Return the [x, y] coordinate for the center point of the cell that contains the specified text.  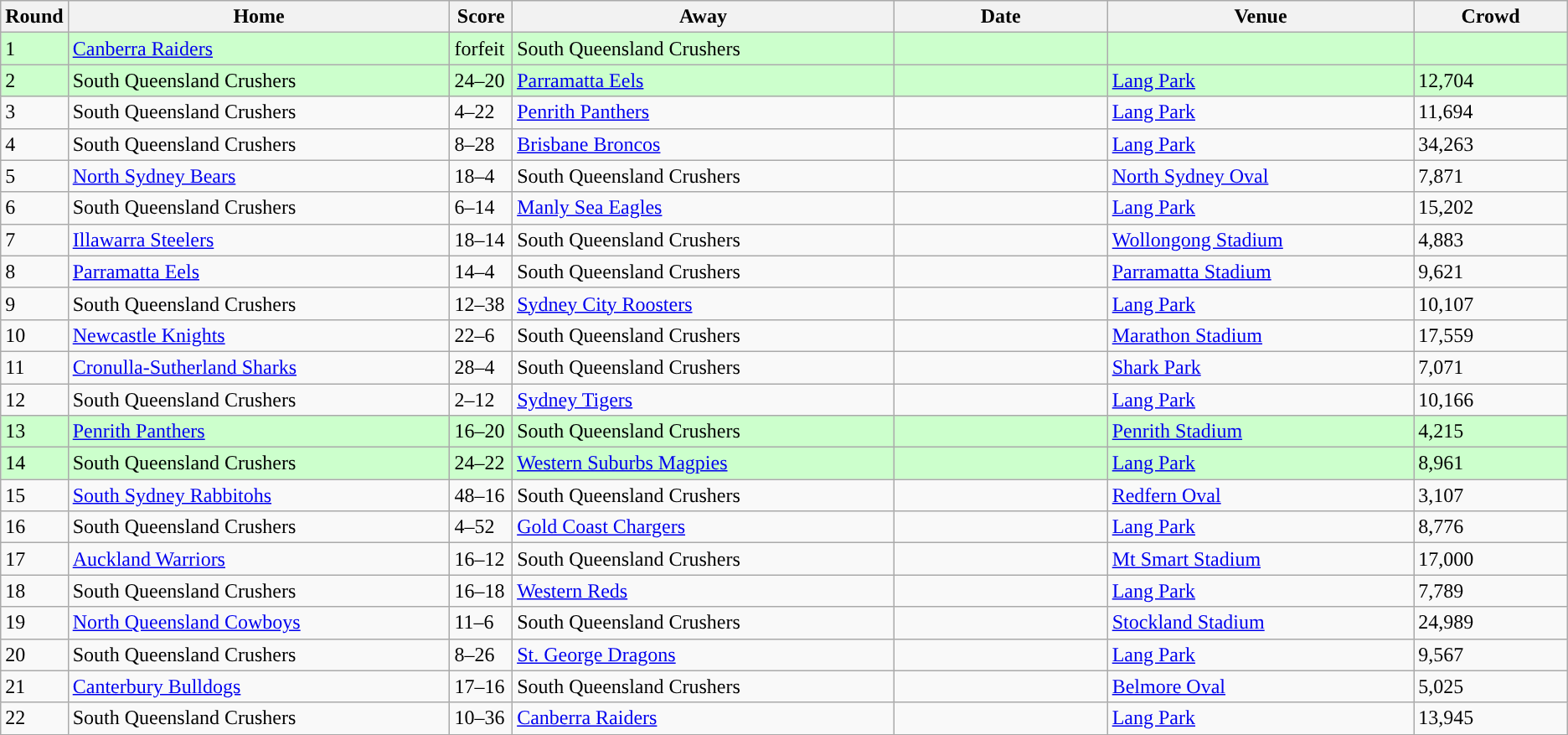
Shark Park [1261, 367]
Stockland Stadium [1261, 623]
16–20 [481, 432]
4 [34, 144]
18 [34, 591]
forfeit [481, 49]
2–12 [481, 400]
11–6 [481, 623]
14 [34, 463]
10–36 [481, 718]
Venue [1261, 17]
Parramatta Stadium [1261, 272]
17–16 [481, 686]
16–12 [481, 559]
48–16 [481, 495]
18–4 [481, 176]
8,776 [1491, 527]
North Sydney Oval [1261, 176]
1 [34, 49]
8,961 [1491, 463]
12,704 [1491, 80]
16 [34, 527]
Score [481, 17]
8–26 [481, 655]
Marathon Stadium [1261, 335]
15,202 [1491, 208]
24–20 [481, 80]
St. George Dragons [704, 655]
Away [704, 17]
Manly Sea Eagles [704, 208]
9,567 [1491, 655]
8–28 [481, 144]
7 [34, 240]
21 [34, 686]
5 [34, 176]
Illawarra Steelers [259, 240]
2 [34, 80]
14–4 [481, 272]
Date [1000, 17]
Crowd [1491, 17]
15 [34, 495]
17,000 [1491, 559]
4,215 [1491, 432]
Redfern Oval [1261, 495]
17,559 [1491, 335]
6–14 [481, 208]
4–52 [481, 527]
3,107 [1491, 495]
22 [34, 718]
Sydney City Roosters [704, 303]
20 [34, 655]
7,789 [1491, 591]
9 [34, 303]
Wollongong Stadium [1261, 240]
34,263 [1491, 144]
17 [34, 559]
24,989 [1491, 623]
8 [34, 272]
Newcastle Knights [259, 335]
24–22 [481, 463]
Sydney Tigers [704, 400]
5,025 [1491, 686]
South Sydney Rabbitohs [259, 495]
North Sydney Bears [259, 176]
Canterbury Bulldogs [259, 686]
6 [34, 208]
Mt Smart Stadium [1261, 559]
Brisbane Broncos [704, 144]
Home [259, 17]
Belmore Oval [1261, 686]
12–38 [481, 303]
4–22 [481, 112]
3 [34, 112]
12 [34, 400]
North Queensland Cowboys [259, 623]
13,945 [1491, 718]
10,166 [1491, 400]
16–18 [481, 591]
Cronulla-Sutherland Sharks [259, 367]
Gold Coast Chargers [704, 527]
7,871 [1491, 176]
28–4 [481, 367]
Penrith Stadium [1261, 432]
Western Suburbs Magpies [704, 463]
11 [34, 367]
7,071 [1491, 367]
Round [34, 17]
13 [34, 432]
10,107 [1491, 303]
18–14 [481, 240]
4,883 [1491, 240]
9,621 [1491, 272]
10 [34, 335]
19 [34, 623]
Auckland Warriors [259, 559]
11,694 [1491, 112]
Western Reds [704, 591]
22–6 [481, 335]
